For the text-containing cell, return its midpoint in [X, Y] coordinate format. 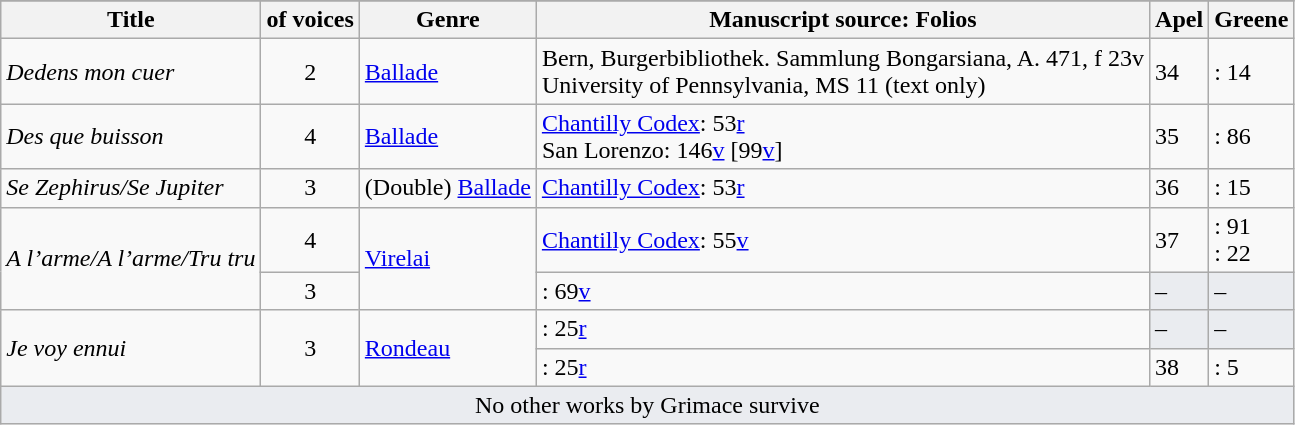
Chantilly Codex: 53rSan Lorenzo: 146v [99v] [842, 136]
Chantilly Codex: 53r [842, 188]
2 [310, 72]
Apel [1180, 20]
Virelai [448, 258]
: 15 [1252, 188]
Chantilly Codex: 55v [842, 240]
Je voy ennui [131, 348]
: 14 [1252, 72]
of voices [310, 20]
Bern, Burgerbibliothek. Sammlung Bongarsiana, A. 471, f 23vUniversity of Pennsylvania, MS 11 (text only) [842, 72]
36 [1180, 188]
: 91 : 22 [1252, 240]
35 [1180, 136]
Genre [448, 20]
Des que buisson [131, 136]
Greene [1252, 20]
34 [1180, 72]
Manuscript source: Folios [842, 20]
Se Zephirus/Se Jupiter [131, 188]
: 5 [1252, 367]
: 86 [1252, 136]
37 [1180, 240]
A l’arme/A l’arme/Tru tru [131, 258]
Title [131, 20]
38 [1180, 367]
Dedens mon cuer [131, 72]
(Double) Ballade [448, 188]
Rondeau [448, 348]
No other works by Grimace survive [648, 405]
: 69v [842, 291]
